From the cell containing the given text, extract its center point as [x, y] coordinate. 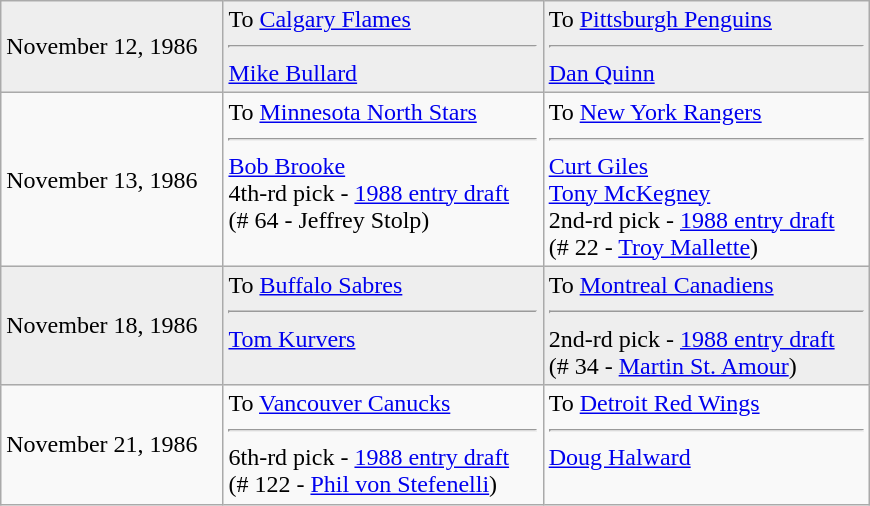
To Buffalo SabresTom Kurvers [383, 326]
November 18, 1986 [112, 326]
November 12, 1986 [112, 47]
To Calgary FlamesMike Bullard [383, 47]
November 21, 1986 [112, 444]
To Detroit Red WingsDoug Halward [706, 444]
November 13, 1986 [112, 180]
To Minnesota North StarsBob Brooke4th-rd pick - 1988 entry draft(# 64 - Jeffrey Stolp) [383, 180]
To Pittsburgh PenguinsDan Quinn [706, 47]
To Montreal Canadiens2nd-rd pick - 1988 entry draft(# 34 - Martin St. Amour) [706, 326]
To New York RangersCurt GilesTony McKegney2nd-rd pick - 1988 entry draft(# 22 - Troy Mallette) [706, 180]
To Vancouver Canucks6th-rd pick - 1988 entry draft(# 122 - Phil von Stefenelli) [383, 444]
